Detect which cell encompasses the target text, then output its [x, y] center coordinate. 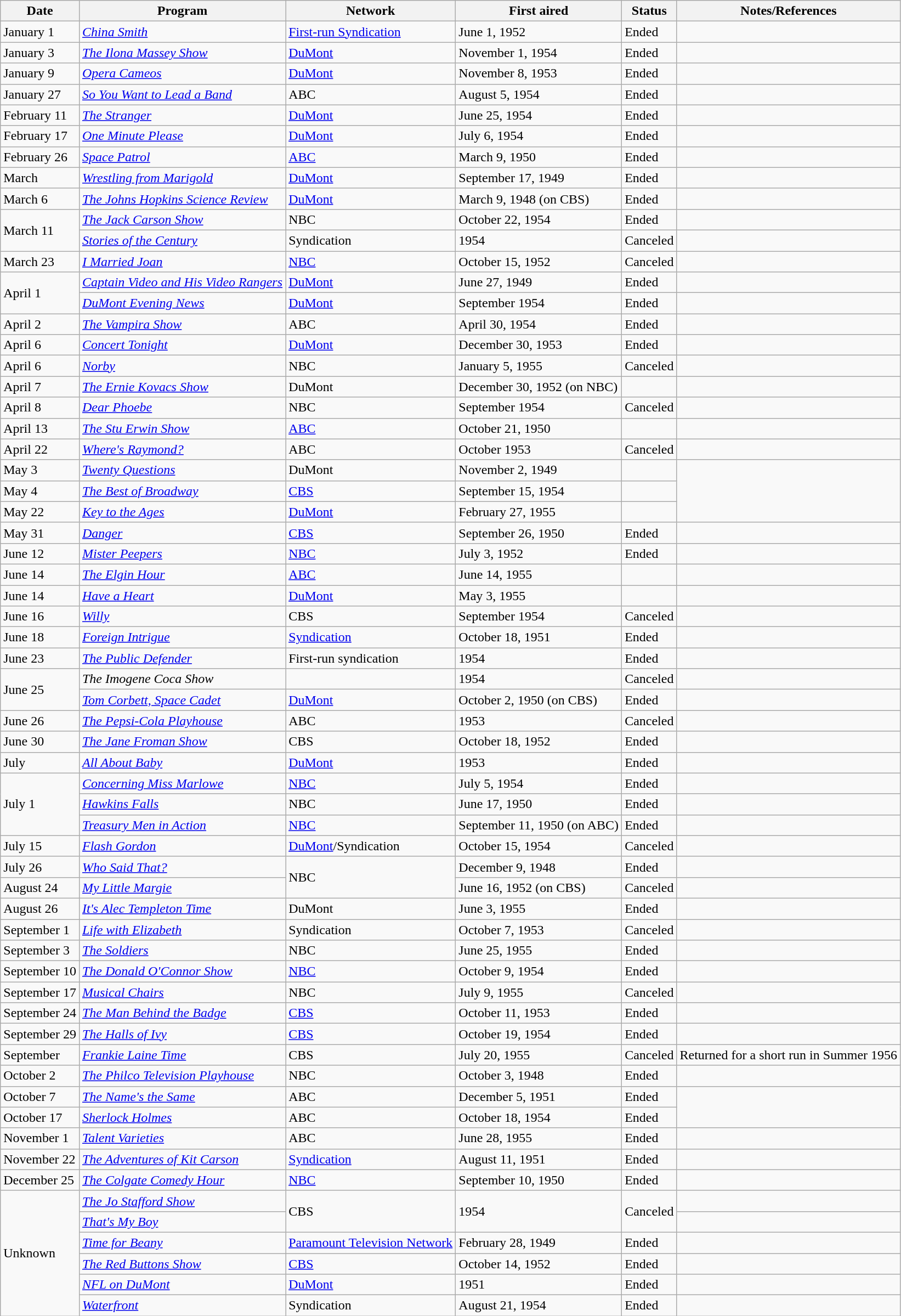
November 2, 1949 [539, 470]
June 30 [40, 742]
October 14, 1952 [539, 1263]
December 30, 1952 (on NBC) [539, 387]
October 7, 1953 [539, 930]
July 6, 1954 [539, 136]
July 3, 1952 [539, 553]
Who Said That? [182, 867]
September 10 [40, 972]
September 26, 1950 [539, 533]
August 11, 1951 [539, 1159]
February 17 [40, 136]
May 4 [40, 491]
Paramount Television Network [371, 1242]
June 25, 1955 [539, 951]
The Ilona Massey Show [182, 53]
The Jack Carson Show [182, 219]
February 11 [40, 115]
September 1 [40, 930]
April 22 [40, 449]
One Minute Please [182, 136]
Notes/References [789, 11]
June 16, 1952 (on CBS) [539, 888]
Network [371, 11]
March [40, 178]
The Stranger [182, 115]
January 27 [40, 94]
The Donald O'Connor Show [182, 972]
May 22 [40, 512]
The Name's the Same [182, 1097]
February 27, 1955 [539, 512]
July 26 [40, 867]
June 25 [40, 690]
April 13 [40, 428]
May 3, 1955 [539, 595]
June 25, 1954 [539, 115]
March 11 [40, 230]
So You Want to Lead a Band [182, 94]
October 11, 1953 [539, 1013]
June 26 [40, 721]
October 3, 1948 [539, 1076]
The Johns Hopkins Science Review [182, 199]
The Ernie Kovacs Show [182, 387]
1951 [539, 1285]
The Halls of Ivy [182, 1034]
Hawkins Falls [182, 804]
September 10, 1950 [539, 1180]
First-run Syndication [371, 32]
November 1 [40, 1138]
Status [649, 11]
The Adventures of Kit Carson [182, 1159]
Frankie Laine Time [182, 1055]
Mister Peepers [182, 553]
That's My Boy [182, 1222]
June 23 [40, 658]
The Red Buttons Show [182, 1263]
September 3 [40, 951]
April 30, 1954 [539, 324]
April 7 [40, 387]
October 18, 1954 [539, 1117]
Space Patrol [182, 157]
December 9, 1948 [539, 867]
Musical Chairs [182, 992]
April 2 [40, 324]
Returned for a short run in Summer 1956 [789, 1055]
Opera Cameos [182, 74]
June 14, 1955 [539, 574]
October 19, 1954 [539, 1034]
September 24 [40, 1013]
Time for Beany [182, 1242]
Life with Elizabeth [182, 930]
March 9, 1948 (on CBS) [539, 199]
July 9, 1955 [539, 992]
September 15, 1954 [539, 491]
Concerning Miss Marlowe [182, 783]
December 25 [40, 1180]
The Pepsi-Cola Playhouse [182, 721]
September 11, 1950 (on ABC) [539, 825]
Unknown [40, 1253]
The Soldiers [182, 951]
June 28, 1955 [539, 1138]
August 24 [40, 888]
January 3 [40, 53]
June 17, 1950 [539, 804]
October 18, 1952 [539, 742]
November 8, 1953 [539, 74]
Willy [182, 617]
Where's Raymond? [182, 449]
Talent Varieties [182, 1138]
October 22, 1954 [539, 219]
July [40, 763]
April 1 [40, 293]
It's Alec Templeton Time [182, 908]
June 16 [40, 617]
The Philco Television Playhouse [182, 1076]
October 18, 1951 [539, 637]
The Vampira Show [182, 324]
February 26 [40, 157]
December 5, 1951 [539, 1097]
February 28, 1949 [539, 1242]
March 9, 1950 [539, 157]
The Jo Stafford Show [182, 1201]
October 2, 1950 (on CBS) [539, 700]
November 1, 1954 [539, 53]
May 3 [40, 470]
August 26 [40, 908]
July 5, 1954 [539, 783]
June 18 [40, 637]
November 22 [40, 1159]
Waterfront [182, 1306]
June 1, 1952 [539, 32]
August 21, 1954 [539, 1306]
December 30, 1953 [539, 345]
September 17 [40, 992]
September 29 [40, 1034]
June 12 [40, 553]
June 27, 1949 [539, 283]
Norby [182, 366]
July 1 [40, 804]
July 15 [40, 846]
October 15, 1954 [539, 846]
The Elgin Hour [182, 574]
The Stu Erwin Show [182, 428]
Concert Tonight [182, 345]
August 5, 1954 [539, 94]
October 9, 1954 [539, 972]
The Imogene Coca Show [182, 679]
DuMont/Syndication [371, 846]
Flash Gordon [182, 846]
First aired [539, 11]
Date [40, 11]
The Colgate Comedy Hour [182, 1180]
October 2 [40, 1076]
January 9 [40, 74]
October 1953 [539, 449]
September [40, 1055]
DuMont Evening News [182, 303]
September 17, 1949 [539, 178]
Key to the Ages [182, 512]
Have a Heart [182, 595]
March 6 [40, 199]
October 21, 1950 [539, 428]
China Smith [182, 32]
Danger [182, 533]
Stories of the Century [182, 240]
March 23 [40, 262]
May 31 [40, 533]
The Man Behind the Badge [182, 1013]
The Best of Broadway [182, 491]
Tom Corbett, Space Cadet [182, 700]
Twenty Questions [182, 470]
Sherlock Holmes [182, 1117]
My Little Margie [182, 888]
The Jane Froman Show [182, 742]
October 15, 1952 [539, 262]
Wrestling from Marigold [182, 178]
First-run syndication [371, 658]
October 17 [40, 1117]
Foreign Intrigue [182, 637]
The Public Defender [182, 658]
NFL on DuMont [182, 1285]
June 3, 1955 [539, 908]
Treasury Men in Action [182, 825]
October 7 [40, 1097]
Program [182, 11]
I Married Joan [182, 262]
Dear Phoebe [182, 408]
January 5, 1955 [539, 366]
April 8 [40, 408]
July 20, 1955 [539, 1055]
January 1 [40, 32]
Captain Video and His Video Rangers [182, 283]
All About Baby [182, 763]
